Locate the cell with the specified text and output its [x, y] center coordinate. 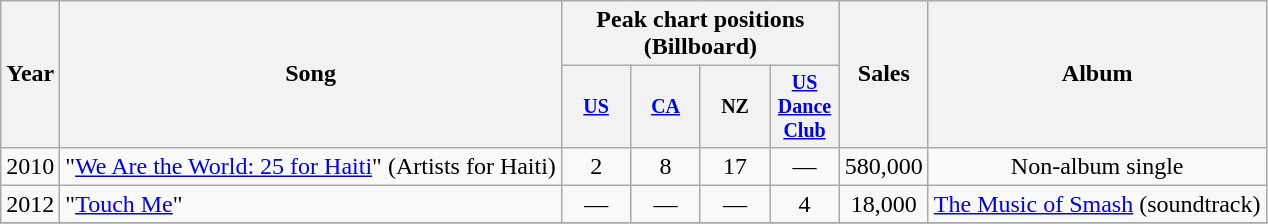
580,000 [884, 166]
Album [1097, 74]
2012 [30, 204]
Year [30, 74]
Song [311, 74]
"We Are the World: 25 for Haiti" (Artists for Haiti) [311, 166]
CA [666, 106]
"Touch Me" [311, 204]
The Music of Smash (soundtrack) [1097, 204]
US [596, 106]
2 [596, 166]
Sales [884, 74]
17 [734, 166]
Non-album single [1097, 166]
4 [804, 204]
Peak chart positions (Billboard) [700, 34]
8 [666, 166]
18,000 [884, 204]
US Dance Club [804, 106]
2010 [30, 166]
NZ [734, 106]
